Provide the [x, y] coordinate of the cell's center where the given text is located.  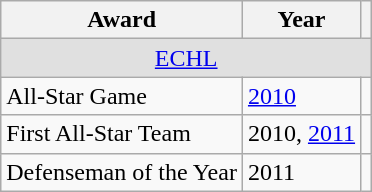
Defenseman of the Year [122, 172]
ECHL [186, 58]
Year [301, 20]
Award [122, 20]
First All-Star Team [122, 134]
2010, 2011 [301, 134]
All-Star Game [122, 96]
2010 [301, 96]
2011 [301, 172]
